Scan for the cell matching the given text and deliver its [x, y] coordinate at center. 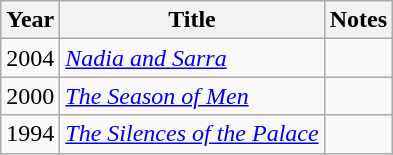
2004 [30, 58]
The Season of Men [192, 96]
2000 [30, 96]
1994 [30, 134]
Notes [358, 20]
The Silences of the Palace [192, 134]
Title [192, 20]
Year [30, 20]
Nadia and Sarra [192, 58]
